From the cell containing the given text, extract its center point as (x, y) coordinate. 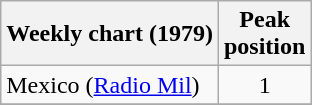
1 (264, 85)
Weekly chart (1979) (110, 34)
Mexico (Radio Mil) (110, 85)
Peakposition (264, 34)
